Provide the [x, y] coordinate of the cell's center where the given text is located.  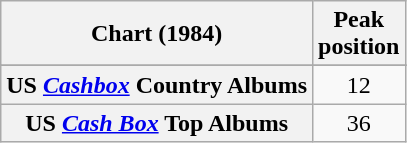
US Cashbox Country Albums [157, 85]
Chart (1984) [157, 34]
36 [359, 123]
Peak position [359, 34]
US Cash Box Top Albums [157, 123]
12 [359, 85]
